Provide the [x, y] coordinate of the cell's center where the given text is located.  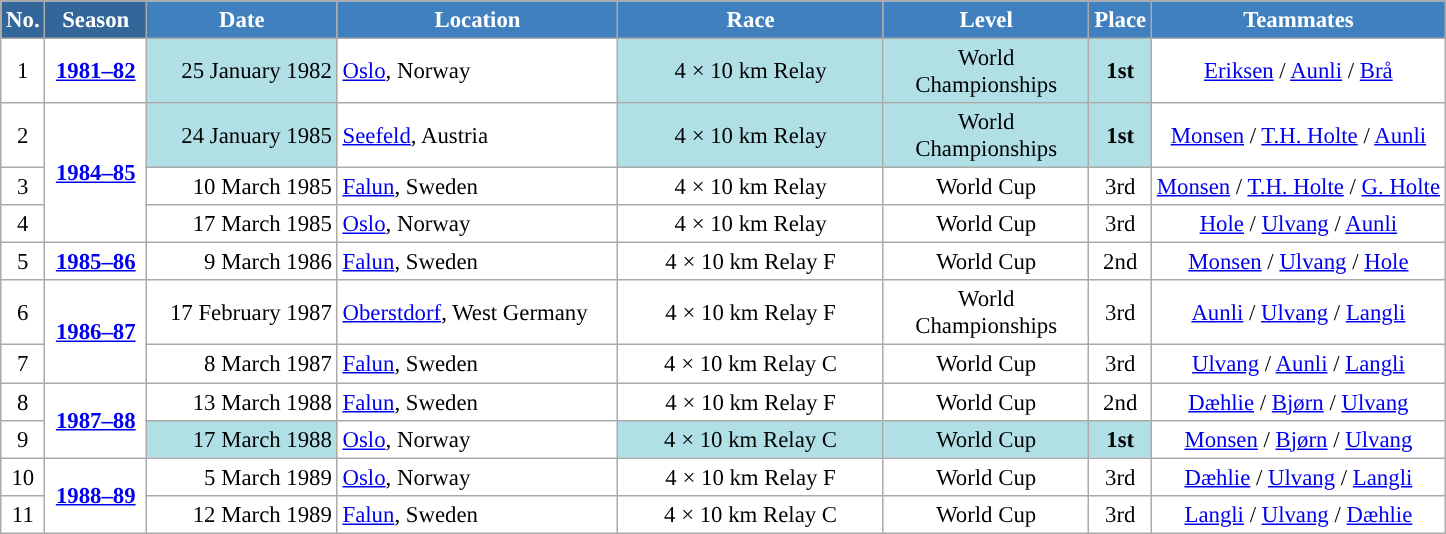
3 [23, 187]
Date [242, 20]
Langli / Ulvang / Dæhlie [1298, 514]
1988–89 [96, 496]
7 [23, 364]
Monsen / Bjørn / Ulvang [1298, 439]
12 March 1989 [242, 514]
Teammates [1298, 20]
4 [23, 224]
1981–82 [96, 72]
2 [23, 136]
Seefeld, Austria [478, 136]
10 [23, 477]
10 March 1985 [242, 187]
Race [751, 20]
9 [23, 439]
No. [23, 20]
6 [23, 312]
Hole / Ulvang / Aunli [1298, 224]
5 March 1989 [242, 477]
Place [1120, 20]
Dæhlie / Bjørn / Ulvang [1298, 402]
24 January 1985 [242, 136]
Monsen / T.H. Holte / G. Holte [1298, 187]
Season [96, 20]
Dæhlie / Ulvang / Langli [1298, 477]
1987–88 [96, 420]
Eriksen / Aunli / Brå [1298, 72]
13 March 1988 [242, 402]
1984–85 [96, 173]
Monsen / T.H. Holte / Aunli [1298, 136]
8 [23, 402]
Level [986, 20]
25 January 1982 [242, 72]
1985–86 [96, 262]
Ulvang / Aunli / Langli [1298, 364]
17 March 1988 [242, 439]
17 March 1985 [242, 224]
1986–87 [96, 331]
Location [478, 20]
17 February 1987 [242, 312]
Aunli / Ulvang / Langli [1298, 312]
8 March 1987 [242, 364]
5 [23, 262]
Monsen / Ulvang / Hole [1298, 262]
11 [23, 514]
Oberstdorf, West Germany [478, 312]
9 March 1986 [242, 262]
1 [23, 72]
